Search for the cell housing the specified text and yield its [X, Y] center coordinate. 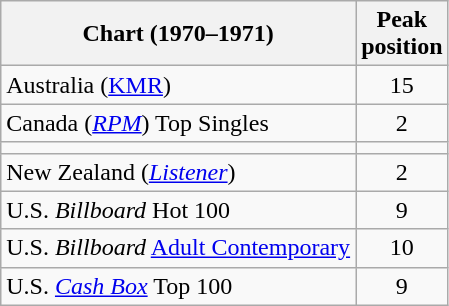
U.S. Billboard Adult Contemporary [178, 248]
Peakposition [402, 34]
Chart (1970–1971) [178, 34]
Canada (RPM) Top Singles [178, 123]
U.S. Billboard Hot 100 [178, 210]
U.S. Cash Box Top 100 [178, 286]
Australia (KMR) [178, 85]
10 [402, 248]
New Zealand (Listener) [178, 172]
15 [402, 85]
